Capture the cell that displays the provided text and extract its [x, y] central coordinate. 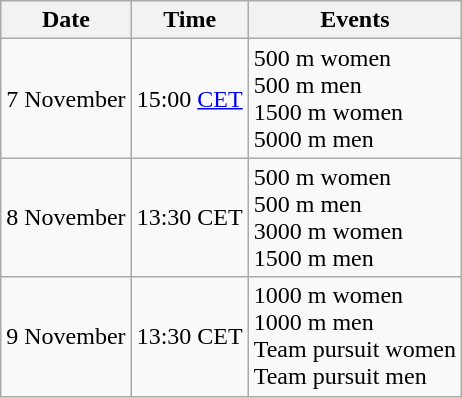
15:00 CET [190, 98]
500 m women500 m men1500 m women5000 m men [354, 98]
Time [190, 20]
7 November [66, 98]
9 November [66, 336]
8 November [66, 218]
Date [66, 20]
Events [354, 20]
1000 m women1000 m menTeam pursuit womenTeam pursuit men [354, 336]
500 m women500 m men3000 m women1500 m men [354, 218]
